Provide the (X, Y) coordinate of the cell's center where the given text is located.  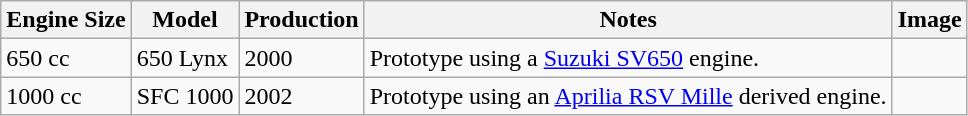
Image (930, 20)
SFC 1000 (185, 96)
Prototype using an Aprilia RSV Mille derived engine. (628, 96)
650 Lynx (185, 58)
1000 cc (66, 96)
2000 (302, 58)
Engine Size (66, 20)
Production (302, 20)
Model (185, 20)
650 cc (66, 58)
Notes (628, 20)
Prototype using a Suzuki SV650 engine. (628, 58)
2002 (302, 96)
